Extract the [X, Y] coordinate from the center of the cell holding the provided text.  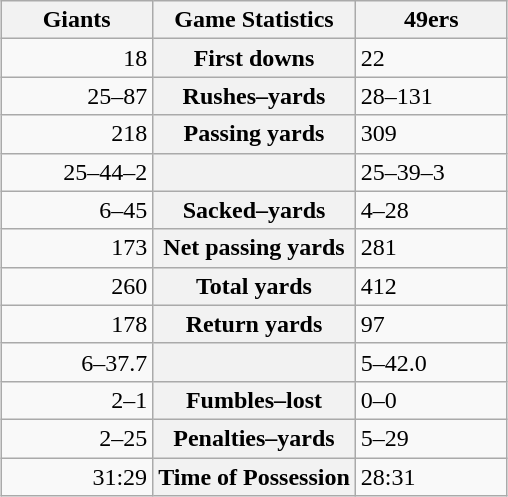
25–39–3 [431, 172]
Rushes–yards [254, 96]
Game Statistics [254, 20]
22 [431, 58]
309 [431, 134]
Total yards [254, 286]
5–42.0 [431, 362]
Net passing yards [254, 248]
412 [431, 286]
Fumbles–lost [254, 400]
218 [77, 134]
25–87 [77, 96]
2–25 [77, 438]
28–131 [431, 96]
Giants [77, 20]
First downs [254, 58]
0–0 [431, 400]
4–28 [431, 210]
260 [77, 286]
Penalties–yards [254, 438]
18 [77, 58]
5–29 [431, 438]
Time of Possession [254, 477]
Passing yards [254, 134]
28:31 [431, 477]
Sacked–yards [254, 210]
25–44–2 [77, 172]
178 [77, 324]
2–1 [77, 400]
281 [431, 248]
6–45 [77, 210]
Return yards [254, 324]
173 [77, 248]
6–37.7 [77, 362]
97 [431, 324]
49ers [431, 20]
31:29 [77, 477]
